Return the [x, y] coordinate for the center point of the cell that contains the specified text.  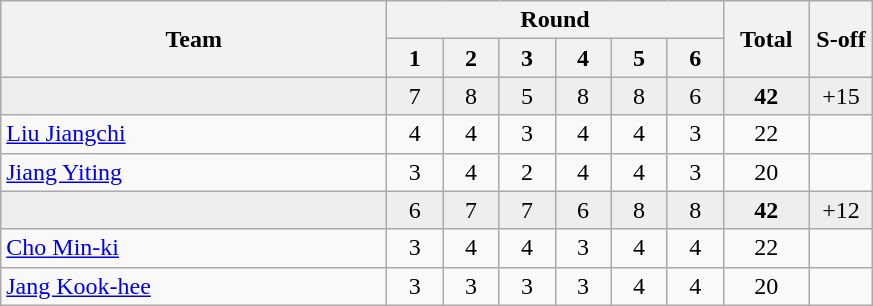
Team [194, 39]
1 [415, 58]
+12 [841, 210]
Round [555, 20]
Liu Jiangchi [194, 134]
Cho Min-ki [194, 248]
Jang Kook-hee [194, 286]
S-off [841, 39]
Jiang Yiting [194, 172]
Total [766, 39]
+15 [841, 96]
